Capture the cell that displays the provided text and extract its [x, y] central coordinate. 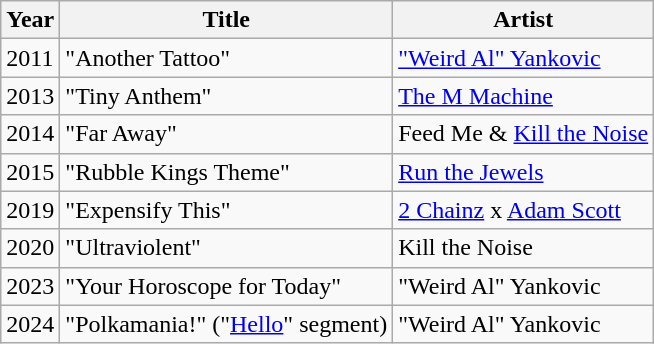
The M Machine [524, 96]
2014 [30, 134]
"Polkamania!" ("Hello" segment) [226, 324]
2019 [30, 210]
"Your Horoscope for Today" [226, 286]
2013 [30, 96]
Artist [524, 20]
Year [30, 20]
2011 [30, 58]
Run the Jewels [524, 172]
2 Chainz x Adam Scott [524, 210]
Kill the Noise [524, 248]
"Expensify This" [226, 210]
"Another Tattoo" [226, 58]
"Tiny Anthem" [226, 96]
2023 [30, 286]
Feed Me & Kill the Noise [524, 134]
2024 [30, 324]
"Rubble Kings Theme" [226, 172]
Title [226, 20]
2020 [30, 248]
"Far Away" [226, 134]
"Ultraviolent" [226, 248]
2015 [30, 172]
